Provide the (x, y) coordinate of the cell's center where the given text is located.  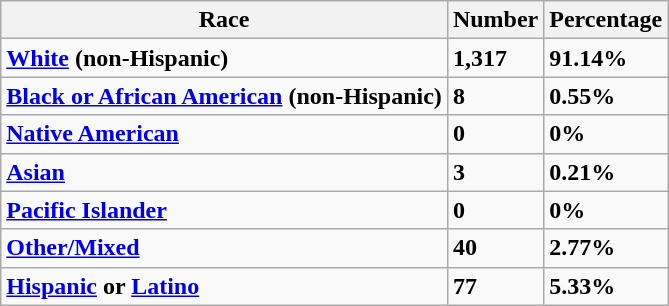
1,317 (495, 58)
40 (495, 248)
91.14% (606, 58)
Percentage (606, 20)
5.33% (606, 286)
Black or African American (non-Hispanic) (224, 96)
2.77% (606, 248)
Other/Mixed (224, 248)
Hispanic or Latino (224, 286)
Pacific Islander (224, 210)
Number (495, 20)
Race (224, 20)
Asian (224, 172)
0.21% (606, 172)
77 (495, 286)
White (non-Hispanic) (224, 58)
3 (495, 172)
Native American (224, 134)
8 (495, 96)
0.55% (606, 96)
